Locate the cell with the specified text and output its (x, y) center coordinate. 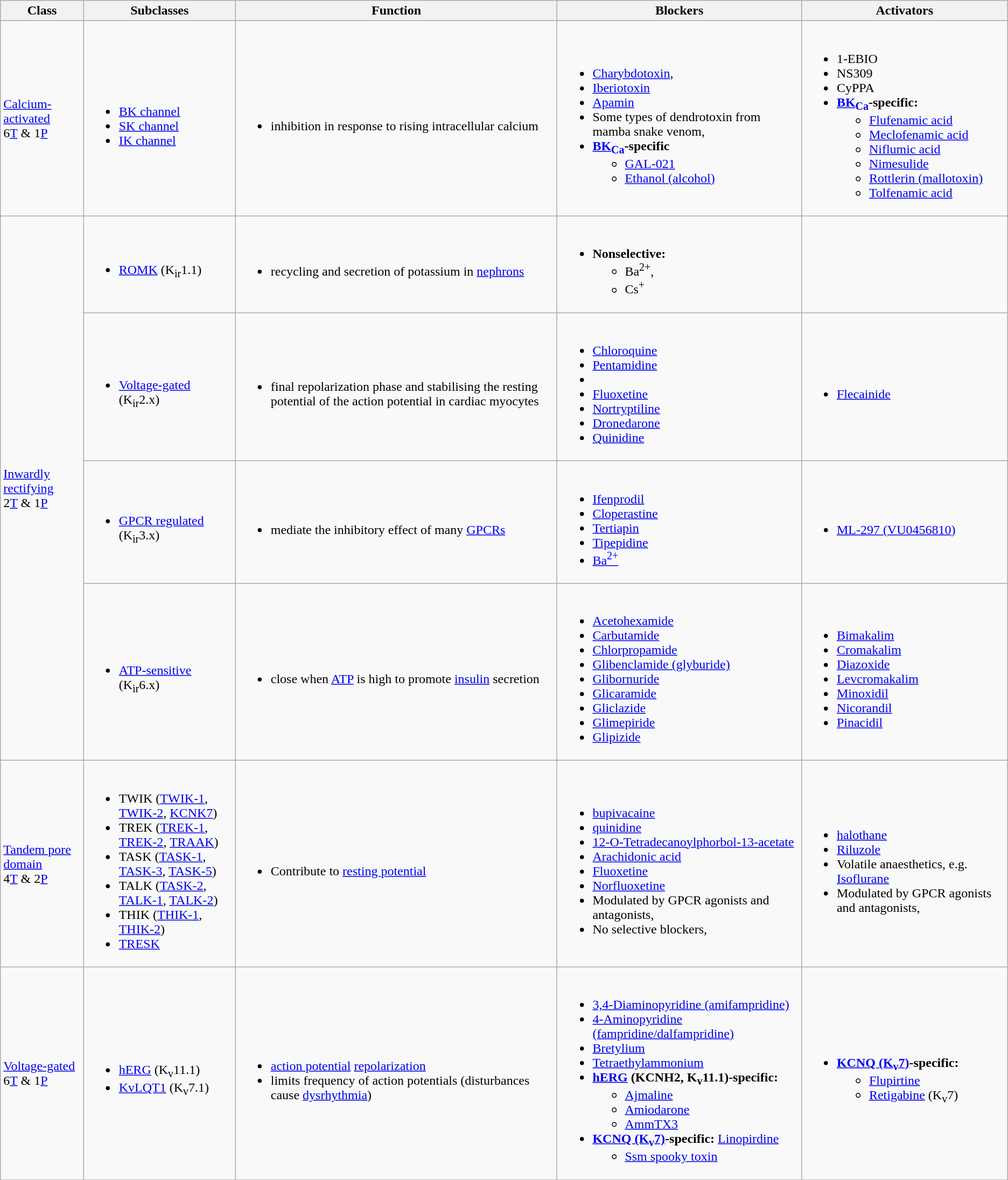
ROMK (Kir1.1) (159, 264)
Voltage-gated 6T & 1P (42, 1073)
ATP-sensitive (Kir6.x) (159, 672)
action potential repolarizationlimits frequency of action potentials (disturbances cause dysrhythmia) (396, 1073)
Contribute to resting potential (396, 863)
Inwardly rectifying 2T & 1P (42, 488)
Function (396, 11)
Calcium-activated 6T & 1P (42, 118)
ChloroquinePentamidineFluoxetineNortryptilineDronedaroneQuinidine (680, 387)
final repolarization phase and stabilising the resting potential of the action potential in cardiac myocytes (396, 387)
inhibition in response to rising intracellular calcium (396, 118)
BK channelSK channelIK channel (159, 118)
recycling and secretion of potassium in nephrons (396, 264)
Blockers (680, 11)
Charybdotoxin,IberiotoxinApaminSome types of dendrotoxin from mamba snake venom,BKCa-specificGAL-021Ethanol (alcohol) (680, 118)
TWIK (TWIK-1, TWIK-2, KCNK7)TREK (TREK-1, TREK-2, TRAAK)TASK (TASK-1, TASK-3, TASK-5)TALK (TASK-2, TALK-1, TALK-2)THIK (THIK-1, THIK-2)TRESK (159, 863)
Class (42, 11)
ML-297 (VU0456810) (905, 522)
Subclasses (159, 11)
IfenprodilCloperastineTertiapinTipepidineBa2+ (680, 522)
halothaneRiluzoleVolatile anaesthetics, e.g. IsofluraneModulated by GPCR agonists and antagonists, (905, 863)
KCNQ (Kv7)-specific:FlupirtineRetigabine (Kv7) (905, 1073)
1-EBIONS309CyPPABKCa-specific:Flufenamic acidMeclofenamic acidNiflumic acidNimesulideRottlerin (mallotoxin)Tolfenamic acid (905, 118)
Activators (905, 11)
mediate the inhibitory effect of many GPCRs (396, 522)
BimakalimCromakalimDiazoxideLevcromakalimMinoxidilNicorandilPinacidil (905, 672)
Acetohexamide Carbutamide Chlorpropamide Glibenclamide (glyburide)Glibornuride Glicaramide GliclazideGlimepiride Glipizide (680, 672)
Tandem pore domain 4T & 2P (42, 863)
Voltage-gated (Kir2.x) (159, 387)
close when ATP is high to promote insulin secretion (396, 672)
Flecainide (905, 387)
GPCR regulated (Kir3.x) (159, 522)
Nonselective:Ba2+,Cs+ (680, 264)
hERG (Kv11.1)KvLQT1 (Kv7.1) (159, 1073)
